Locate the cell with the specified text and output its (X, Y) center coordinate. 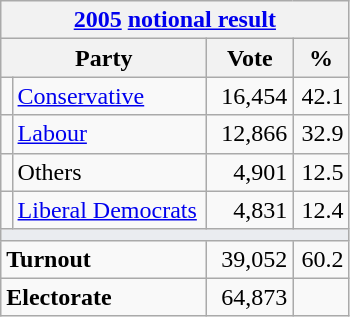
4,831 (250, 210)
12.5 (321, 172)
Conservative (110, 96)
32.9 (321, 134)
Turnout (104, 259)
Others (110, 172)
Vote (250, 58)
Labour (110, 134)
64,873 (250, 297)
2005 notional result (175, 20)
60.2 (321, 259)
Party (104, 58)
% (321, 58)
12.4 (321, 210)
Liberal Democrats (110, 210)
39,052 (250, 259)
Electorate (104, 297)
4,901 (250, 172)
42.1 (321, 96)
12,866 (250, 134)
16,454 (250, 96)
